Pinpoint the cell where the given text exists, returning its [x, y] midpoint coordinate. 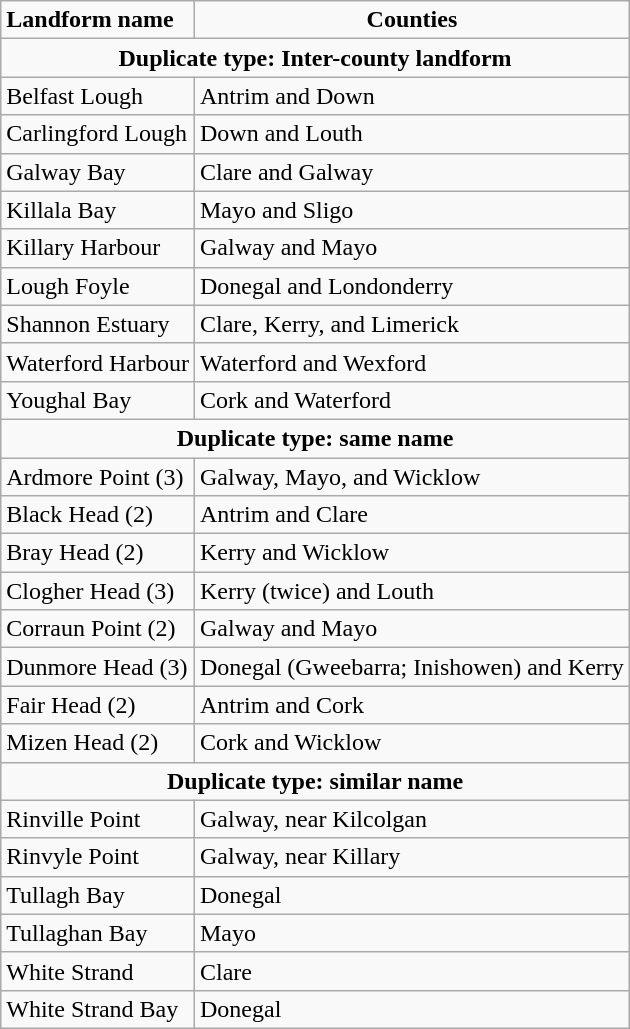
White Strand Bay [98, 1009]
Clare, Kerry, and Limerick [412, 324]
Belfast Lough [98, 96]
Fair Head (2) [98, 705]
White Strand [98, 971]
Duplicate type: Inter-county landform [316, 58]
Rinville Point [98, 819]
Killary Harbour [98, 248]
Dunmore Head (3) [98, 667]
Youghal Bay [98, 400]
Galway, near Kilcolgan [412, 819]
Cork and Waterford [412, 400]
Duplicate type: similar name [316, 781]
Rinvyle Point [98, 857]
Galway Bay [98, 172]
Clare [412, 971]
Mizen Head (2) [98, 743]
Galway, Mayo, and Wicklow [412, 477]
Black Head (2) [98, 515]
Waterford and Wexford [412, 362]
Kerry (twice) and Louth [412, 591]
Lough Foyle [98, 286]
Donegal and Londonderry [412, 286]
Clare and Galway [412, 172]
Mayo and Sligo [412, 210]
Shannon Estuary [98, 324]
Galway, near Killary [412, 857]
Ardmore Point (3) [98, 477]
Kerry and Wicklow [412, 553]
Antrim and Cork [412, 705]
Mayo [412, 933]
Clogher Head (3) [98, 591]
Antrim and Clare [412, 515]
Tullagh Bay [98, 895]
Bray Head (2) [98, 553]
Tullaghan Bay [98, 933]
Antrim and Down [412, 96]
Corraun Point (2) [98, 629]
Counties [412, 20]
Landform name [98, 20]
Killala Bay [98, 210]
Cork and Wicklow [412, 743]
Donegal (Gweebarra; Inishowen) and Kerry [412, 667]
Duplicate type: same name [316, 438]
Waterford Harbour [98, 362]
Down and Louth [412, 134]
Carlingford Lough [98, 134]
